Detect which cell encompasses the target text, then output its [X, Y] center coordinate. 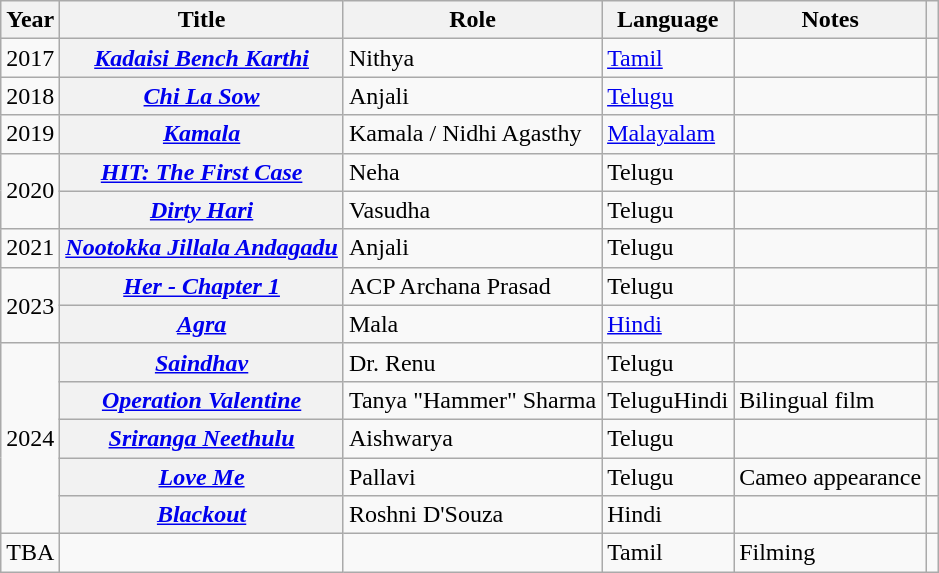
Title [202, 20]
HIT: The First Case [202, 172]
Kadaisi Bench Karthi [202, 58]
TBA [30, 553]
Mala [472, 324]
Cameo appearance [830, 477]
Kamala [202, 134]
Notes [830, 20]
Aishwarya [472, 438]
Kamala / Nidhi Agasthy [472, 134]
Agra [202, 324]
2020 [30, 191]
Nootokka Jillala Andagadu [202, 248]
Operation Valentine [202, 400]
Dr. Renu [472, 362]
Malayalam [668, 134]
Blackout [202, 515]
2024 [30, 438]
2017 [30, 58]
Chi La Sow [202, 96]
2023 [30, 305]
Tanya "Hammer" Sharma [472, 400]
Her - Chapter 1 [202, 286]
Roshni D'Souza [472, 515]
Dirty Hari [202, 210]
Bilingual film [830, 400]
Pallavi [472, 477]
Filming [830, 553]
Nithya [472, 58]
ACP Archana Prasad [472, 286]
Role [472, 20]
2018 [30, 96]
2019 [30, 134]
Neha [472, 172]
Year [30, 20]
TeluguHindi [668, 400]
2021 [30, 248]
Vasudha [472, 210]
Language [668, 20]
Love Me [202, 477]
Sriranga Neethulu [202, 438]
Saindhav [202, 362]
